Determine the [x, y] coordinate at the center of the cell enclosing the given text.  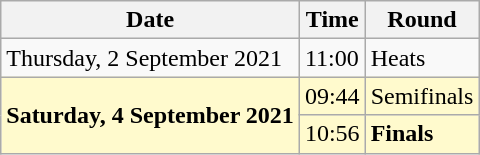
09:44 [332, 96]
Date [150, 20]
Heats [422, 58]
10:56 [332, 134]
Saturday, 4 September 2021 [150, 115]
Round [422, 20]
11:00 [332, 58]
Thursday, 2 September 2021 [150, 58]
Finals [422, 134]
Time [332, 20]
Semifinals [422, 96]
